Return the (X, Y) coordinate for the center point of the cell that contains the specified text.  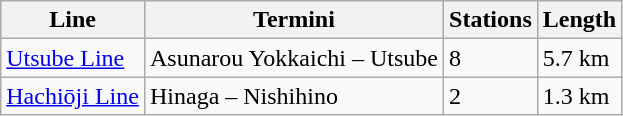
Hinaga – Nishihino (294, 96)
Termini (294, 20)
Line (73, 20)
Utsube Line (73, 58)
Stations (491, 20)
5.7 km (579, 58)
2 (491, 96)
Length (579, 20)
1.3 km (579, 96)
Hachiōji Line (73, 96)
Asunarou Yokkaichi – Utsube (294, 58)
8 (491, 58)
